Identify which cell holds the provided text, then report its [X, Y] central coordinate. 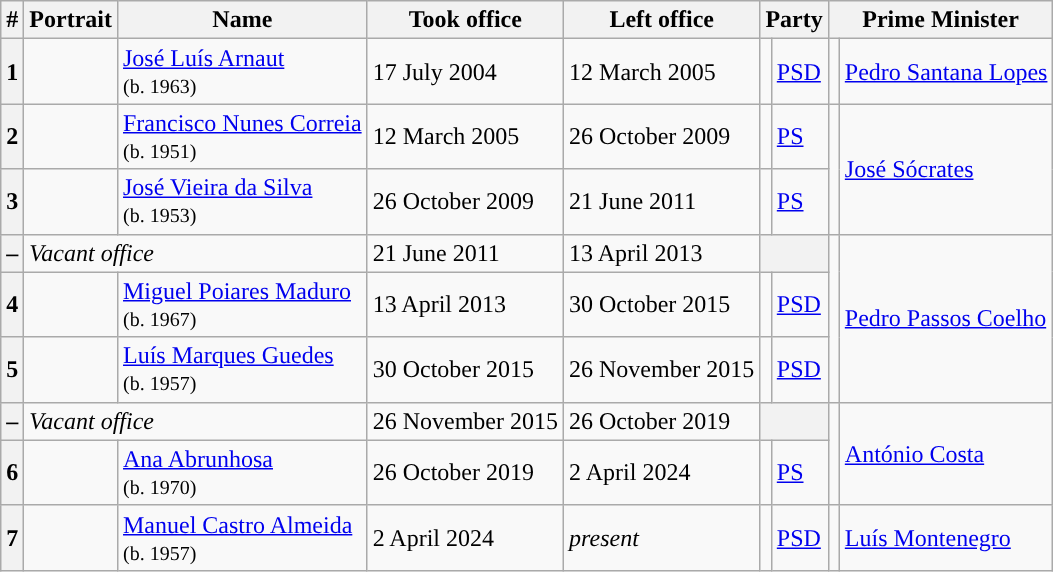
Portrait [71, 20]
6 [12, 472]
António Costa [946, 454]
José Luís Arnaut(b. 1963) [242, 72]
Miguel Poiares Maduro(b. 1967) [242, 304]
Pedro Santana Lopes [946, 72]
Left office [662, 20]
4 [12, 304]
Ana Abrunhosa(b. 1970) [242, 472]
Manuel Castro Almeida(b. 1957) [242, 538]
Took office [465, 20]
7 [12, 538]
Name [242, 20]
2 [12, 136]
Prime Minister [940, 20]
3 [12, 202]
Party [794, 20]
5 [12, 370]
Luís Marques Guedes(b. 1957) [242, 370]
Francisco Nunes Correia(b. 1951) [242, 136]
present [662, 538]
17 July 2004 [465, 72]
José Vieira da Silva(b. 1953) [242, 202]
José Sócrates [946, 169]
# [12, 20]
Luís Montenegro [946, 538]
Pedro Passos Coelho [946, 318]
1 [12, 72]
